From the cell containing the given text, extract its center point as (x, y) coordinate. 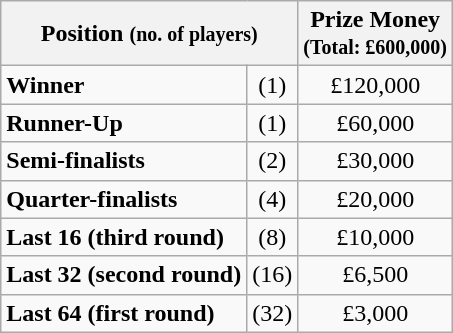
Last 64 (first round) (124, 313)
Semi-finalists (124, 161)
Winner (124, 85)
(2) (272, 161)
£30,000 (376, 161)
Position (no. of players) (150, 34)
Last 16 (third round) (124, 237)
£60,000 (376, 123)
£6,500 (376, 275)
Runner-Up (124, 123)
Last 32 (second round) (124, 275)
Prize Money(Total: £600,000) (376, 34)
(4) (272, 199)
Quarter-finalists (124, 199)
(8) (272, 237)
£20,000 (376, 199)
(16) (272, 275)
(32) (272, 313)
£3,000 (376, 313)
£10,000 (376, 237)
£120,000 (376, 85)
